Return the [X, Y] coordinate for the center point of the cell that contains the specified text.  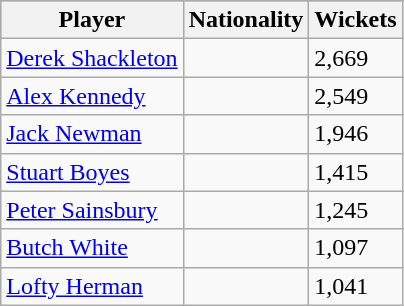
Nationality [246, 20]
1,041 [356, 286]
Stuart Boyes [92, 172]
1,415 [356, 172]
2,669 [356, 58]
2,549 [356, 96]
Peter Sainsbury [92, 210]
1,097 [356, 248]
Alex Kennedy [92, 96]
Lofty Herman [92, 286]
Player [92, 20]
Butch White [92, 248]
1,946 [356, 134]
Derek Shackleton [92, 58]
Wickets [356, 20]
Jack Newman [92, 134]
1,245 [356, 210]
